From the cell containing the given text, extract its center point as (x, y) coordinate. 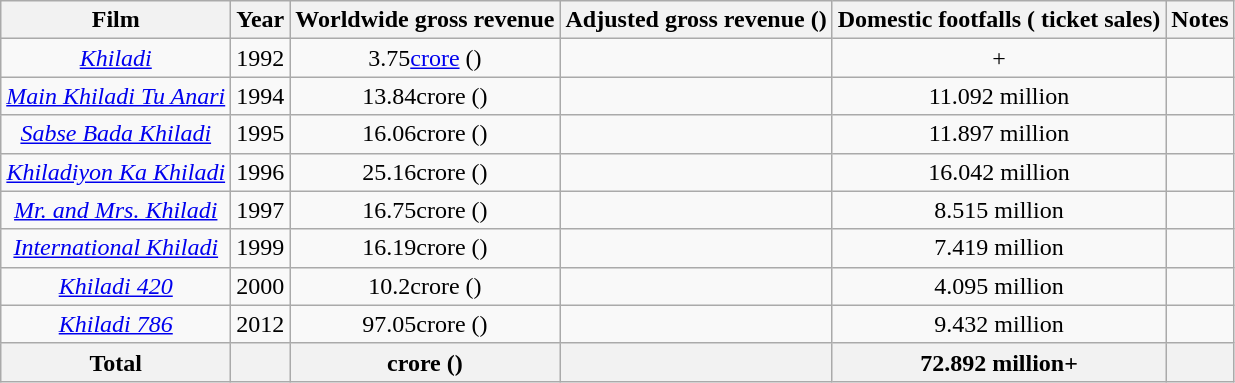
1995 (260, 134)
Film (116, 20)
2012 (260, 324)
1999 (260, 248)
Worldwide gross revenue (425, 20)
Total (116, 362)
1996 (260, 172)
Sabse Bada Khiladi (116, 134)
International Khiladi (116, 248)
9.432 million (999, 324)
11.092 million (999, 96)
Notes (1200, 20)
97.05crore () (425, 324)
4.095 million (999, 286)
Domestic footfalls ( ticket sales) (999, 20)
3.75crore () (425, 58)
10.2crore () (425, 286)
Main Khiladi Tu Anari (116, 96)
Khiladiyon Ka Khiladi (116, 172)
11.897 million (999, 134)
16.75crore () (425, 210)
+ (999, 58)
Khiladi 786 (116, 324)
2000 (260, 286)
8.515 million (999, 210)
1992 (260, 58)
1997 (260, 210)
Year (260, 20)
crore () (425, 362)
16.06crore () (425, 134)
1994 (260, 96)
Adjusted gross revenue () (696, 20)
7.419 million (999, 248)
Mr. and Mrs. Khiladi (116, 210)
25.16crore () (425, 172)
16.042 million (999, 172)
Khiladi 420 (116, 286)
Khiladi (116, 58)
13.84crore () (425, 96)
16.19crore () (425, 248)
72.892 million+ (999, 362)
